Detect which cell encompasses the target text, then output its [x, y] center coordinate. 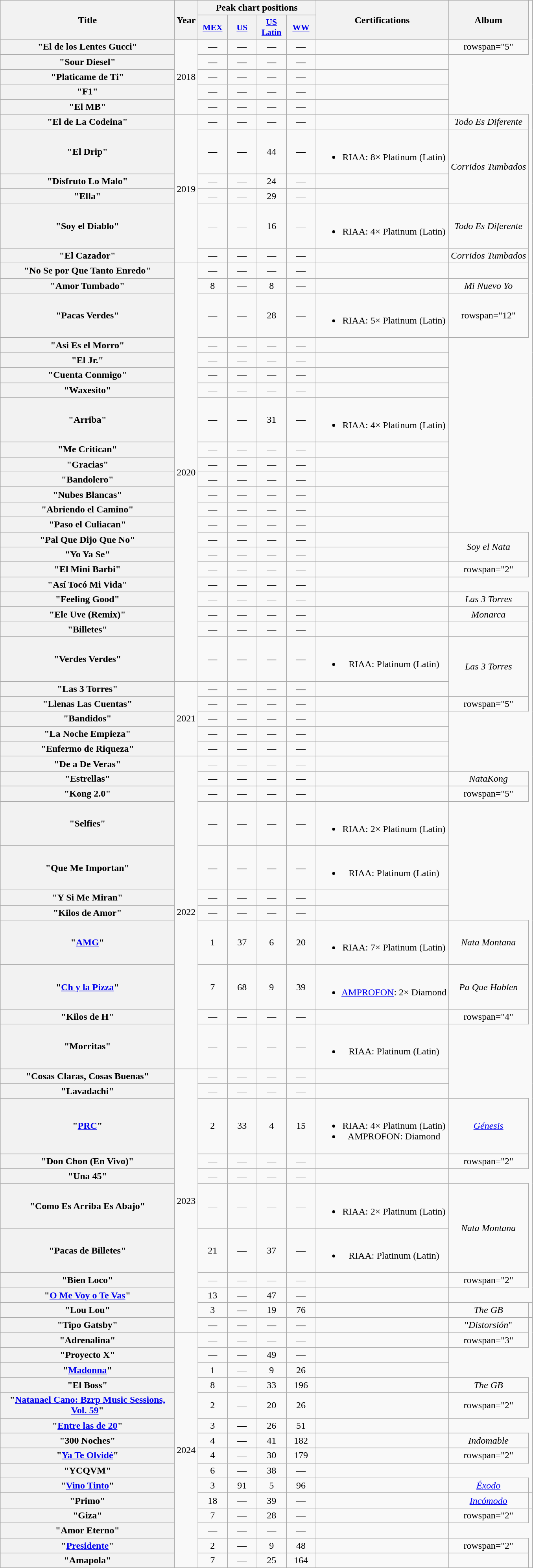
2018 [186, 77]
47 [271, 1295]
"Sour Diesel" [87, 62]
RIAA: 7× Platinum (Latin) [382, 942]
"Yo Ya Se" [87, 555]
"Las 3 Torres" [87, 689]
Indomable [488, 1440]
Year [186, 20]
"Pacas de Billetes" [87, 1250]
WW [301, 28]
"PRC" [87, 1126]
"El Cazador" [87, 256]
"Distorsión" [488, 1325]
RIAA: 4× Platinum (Latin)AMPROFON: Diamond [382, 1126]
"Lou Lou" [87, 1310]
"Verdes Verdes" [87, 659]
51 [301, 1426]
2021 [186, 719]
Incómodo [488, 1500]
"Billetes" [87, 629]
76 [301, 1310]
18 [212, 1500]
"Kilos de H" [87, 1017]
"Como Es Arriba Es Abajo" [87, 1206]
NataKong [488, 778]
AMPROFON: 2× Diamond [382, 987]
"Selfies" [87, 823]
"Asi Es el Morro" [87, 345]
RIAA: 5× Platinum (Latin) [382, 316]
MEX [212, 28]
Mi Nuevo Yo [488, 286]
41 [271, 1440]
25 [271, 1561]
"El de los Lentes Gucci" [87, 47]
30 [271, 1455]
2022 [186, 912]
"Pal Que Dijo Que No" [87, 540]
"De a De Veras" [87, 764]
"Gracias" [87, 464]
15 [301, 1126]
179 [301, 1455]
"El MB" [87, 107]
"Feeling Good" [87, 599]
US [242, 28]
"Ella" [87, 196]
31 [271, 420]
"Proyecto X" [87, 1355]
"Una 45" [87, 1176]
"Enfermo de Riqueza" [87, 749]
rowspan="4" [488, 1017]
"Presidente" [87, 1546]
"Ch y la Pizza" [87, 987]
"Cosas Claras, Cosas Buenas" [87, 1076]
"El Boss" [87, 1385]
164 [301, 1561]
2019 [186, 189]
"Cuenta Conmigo" [87, 375]
2023 [186, 1200]
Title [87, 20]
"El Drip" [87, 151]
19 [271, 1310]
"O Me Voy o Te Vas" [87, 1295]
"Bien Loco" [87, 1280]
Certifications [382, 20]
16 [271, 226]
Éxodo [488, 1485]
rowspan="3" [488, 1340]
"Waxesito" [87, 390]
"Kilos de Amor" [87, 913]
29 [271, 196]
"Amapola" [87, 1561]
"YCQVM" [87, 1470]
USLatin [271, 28]
"Así Tocó Mi Vida" [87, 584]
"Ele Uve (Remix)" [87, 614]
Génesis [488, 1126]
"Bandidos" [87, 719]
"Amor Eterno" [87, 1530]
"Kong 2.0" [87, 793]
68 [242, 987]
"Pacas Verdes" [87, 316]
"Lavadachi" [87, 1091]
"Y Si Me Miran" [87, 898]
"Tipo Gatsby" [87, 1325]
21 [212, 1250]
"Bandolero" [87, 479]
"Entre las de 20" [87, 1426]
Soy el Nata [488, 547]
"Vino Tinto" [87, 1485]
13 [212, 1295]
5 [271, 1485]
"Abriendo el Camino" [87, 509]
"Adrenalina" [87, 1340]
96 [301, 1485]
49 [271, 1355]
"Morritas" [87, 1046]
196 [301, 1385]
182 [301, 1440]
"Primo" [87, 1500]
"Amor Tumbado" [87, 286]
"Natanael Cano: Bzrp Music Sessions, Vol. 59" [87, 1405]
RIAA: 8× Platinum (Latin) [382, 151]
Pa Que Hablen [488, 987]
"Disfruto Lo Malo" [87, 181]
"Que Me Importan" [87, 868]
"Llenas Las Cuentas" [87, 704]
2020 [186, 472]
"Soy el Diablo" [87, 226]
"El Jr." [87, 360]
"Estrellas" [87, 778]
"La Noche Empieza" [87, 734]
91 [242, 1485]
Peak chart positions [257, 8]
"Platicame de Ti" [87, 77]
"F1" [87, 92]
"AMG" [87, 942]
"300 Noches" [87, 1440]
44 [271, 151]
"Don Chon (En Vivo)" [87, 1161]
"Arriba" [87, 420]
"Me Critican" [87, 449]
"Ya Te Olvidé" [87, 1455]
"El de La Codeina" [87, 122]
"Giza" [87, 1515]
rowspan="12" [488, 316]
"El Mini Barbi" [87, 570]
Album [488, 20]
"Madonna" [87, 1370]
Monarca [488, 614]
"Paso el Culiacan" [87, 524]
"Nubes Blancas" [87, 494]
"No Se por Que Tanto Enredo" [87, 271]
2024 [186, 1450]
48 [301, 1546]
24 [271, 181]
38 [271, 1470]
